Capture the cell that displays the provided text and extract its (x, y) central coordinate. 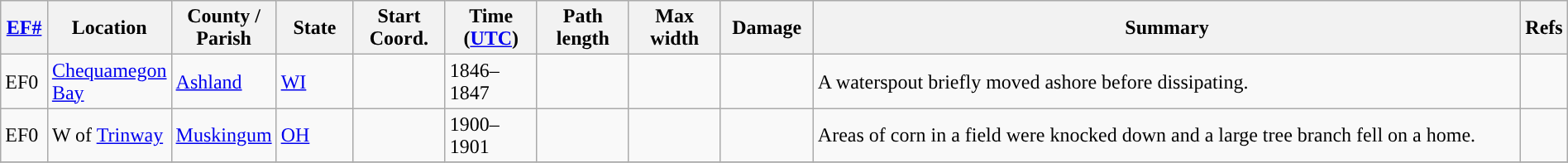
Path length (582, 28)
1900–1901 (491, 136)
Location (109, 28)
OH (314, 136)
Summary (1166, 28)
State (314, 28)
W of Trinway (109, 136)
Muskingum (223, 136)
Start Coord. (399, 28)
1846–1847 (491, 81)
Damage (767, 28)
Max width (675, 28)
Areas of corn in a field were knocked down and a large tree branch fell on a home. (1166, 136)
Time (UTC) (491, 28)
Refs (1544, 28)
WI (314, 81)
A waterspout briefly moved ashore before dissipating. (1166, 81)
Chequamegon Bay (109, 81)
County / Parish (223, 28)
Ashland (223, 81)
EF# (25, 28)
